Pinpoint the cell where the given text exists, returning its [X, Y] midpoint coordinate. 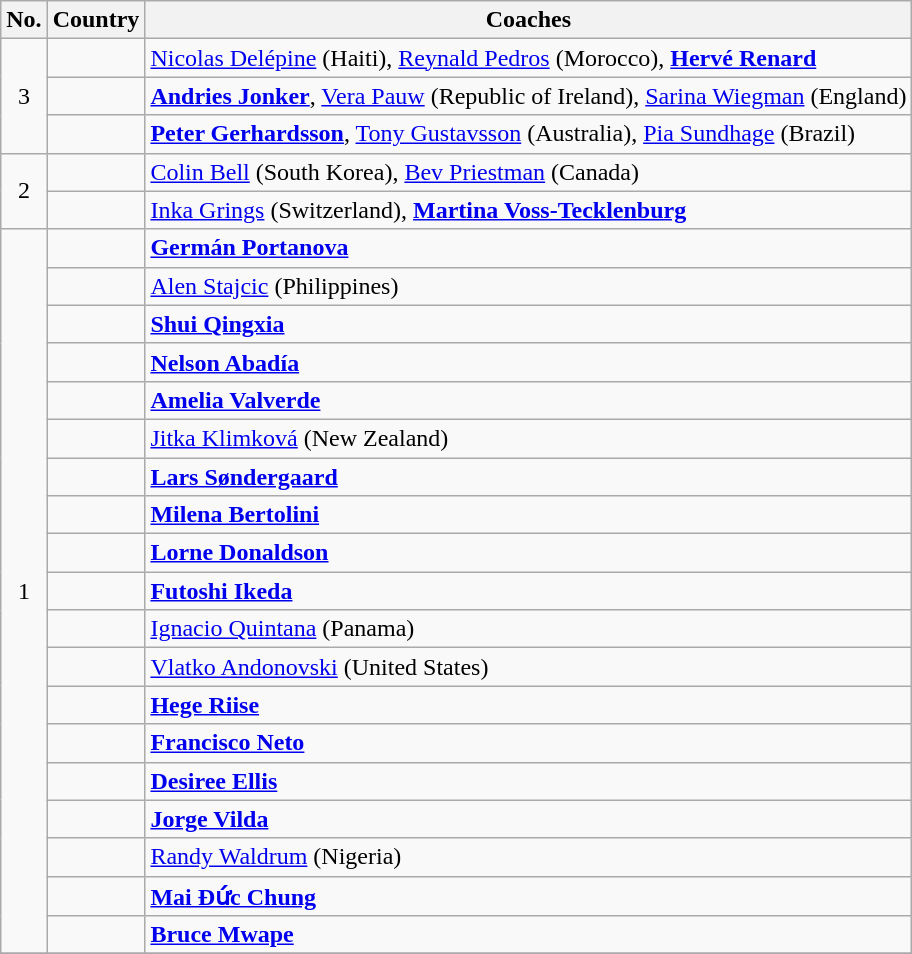
Coaches [528, 20]
Randy Waldrum (Nigeria) [528, 857]
1 [24, 592]
Lars Søndergaard [528, 477]
Shui Qingxia [528, 324]
Peter Gerhardsson, Tony Gustavsson (Australia), Pia Sundhage (Brazil) [528, 134]
Futoshi Ikeda [528, 591]
Hege Riise [528, 705]
Nicolas Delépine (Haiti), Reynald Pedros (Morocco), Hervé Renard [528, 58]
Germán Portanova [528, 248]
Francisco Neto [528, 743]
Jorge Vilda [528, 819]
Bruce Mwape [528, 935]
Inka Grings (Switzerland), Martina Voss-Tecklenburg [528, 210]
2 [24, 191]
Lorne Donaldson [528, 553]
Desiree Ellis [528, 781]
3 [24, 96]
Nelson Abadía [528, 362]
Andries Jonker, Vera Pauw (Republic of Ireland), Sarina Wiegman (England) [528, 96]
Ignacio Quintana (Panama) [528, 629]
Amelia Valverde [528, 400]
Vlatko Andonovski (United States) [528, 667]
Milena Bertolini [528, 515]
Jitka Klimková (New Zealand) [528, 438]
Colin Bell (South Korea), Bev Priestman (Canada) [528, 172]
Mai Đức Chung [528, 896]
Alen Stajcic (Philippines) [528, 286]
No. [24, 20]
Country [96, 20]
